Detect which cell encompasses the target text, then output its [x, y] center coordinate. 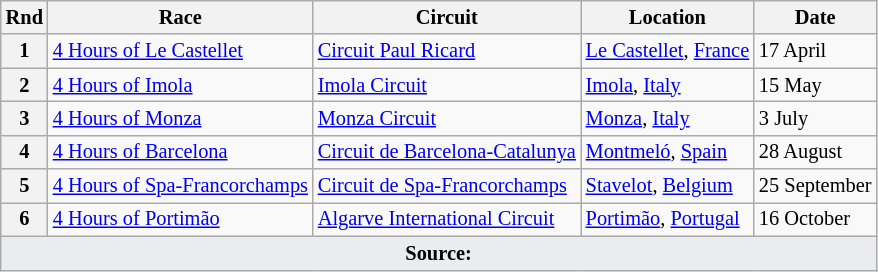
28 August [815, 152]
4 [24, 152]
Imola Circuit [447, 85]
Monza, Italy [668, 118]
Source: [439, 253]
2 [24, 85]
4 Hours of Le Castellet [180, 51]
16 October [815, 219]
Circuit de Barcelona-Catalunya [447, 152]
Montmeló, Spain [668, 152]
5 [24, 186]
Location [668, 17]
Imola, Italy [668, 85]
17 April [815, 51]
3 July [815, 118]
Circuit [447, 17]
Stavelot, Belgium [668, 186]
4 Hours of Monza [180, 118]
4 Hours of Imola [180, 85]
Portimão, Portugal [668, 219]
15 May [815, 85]
Circuit de Spa-Francorchamps [447, 186]
Circuit Paul Ricard [447, 51]
Le Castellet, France [668, 51]
4 Hours of Portimão [180, 219]
1 [24, 51]
4 Hours of Barcelona [180, 152]
6 [24, 219]
Rnd [24, 17]
Algarve International Circuit [447, 219]
25 September [815, 186]
Monza Circuit [447, 118]
Date [815, 17]
3 [24, 118]
4 Hours of Spa-Francorchamps [180, 186]
Race [180, 17]
